Scan for the cell matching the given text and deliver its [X, Y] coordinate at center. 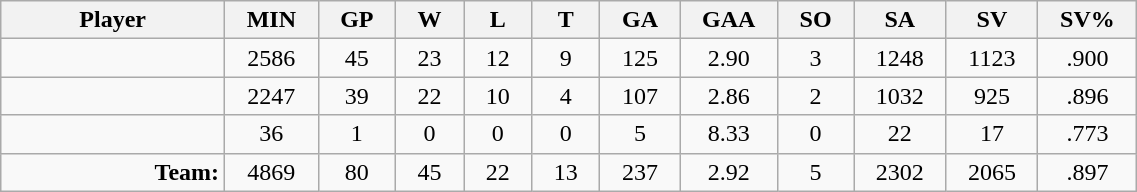
2586 [272, 58]
125 [640, 58]
.900 [1088, 58]
237 [640, 172]
SA [900, 20]
4869 [272, 172]
Team: [113, 172]
1032 [900, 96]
10 [498, 96]
SO [816, 20]
2247 [272, 96]
80 [356, 172]
36 [272, 134]
.897 [1088, 172]
2.86 [728, 96]
12 [498, 58]
13 [566, 172]
925 [992, 96]
23 [430, 58]
1123 [992, 58]
Player [113, 20]
2.90 [728, 58]
9 [566, 58]
39 [356, 96]
GP [356, 20]
17 [992, 134]
W [430, 20]
SV% [1088, 20]
1 [356, 134]
.896 [1088, 96]
2 [816, 96]
2065 [992, 172]
SV [992, 20]
GAA [728, 20]
8.33 [728, 134]
4 [566, 96]
107 [640, 96]
MIN [272, 20]
.773 [1088, 134]
L [498, 20]
2302 [900, 172]
GA [640, 20]
1248 [900, 58]
2.92 [728, 172]
3 [816, 58]
T [566, 20]
